From the cell containing the given text, extract its center point as (X, Y) coordinate. 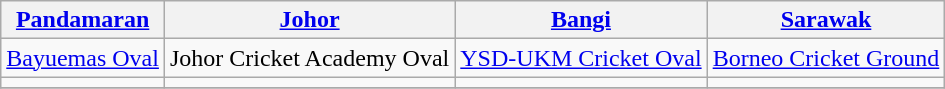
Johor Cricket Academy Oval (309, 58)
Borneo Cricket Ground (826, 58)
Bayuemas Oval (83, 58)
Sarawak (826, 20)
Johor (309, 20)
Bangi (581, 20)
YSD-UKM Cricket Oval (581, 58)
Pandamaran (83, 20)
